Identify which cell holds the provided text, then report its [x, y] central coordinate. 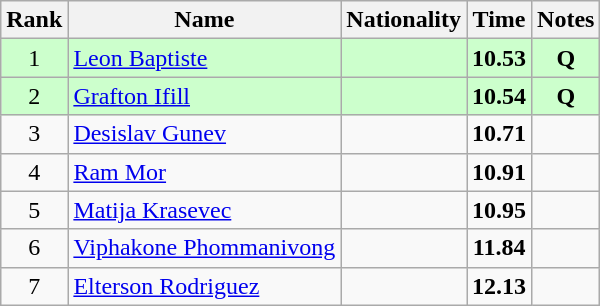
Desislav Gunev [204, 134]
5 [34, 210]
7 [34, 286]
3 [34, 134]
10.95 [500, 210]
10.54 [500, 96]
10.71 [500, 134]
Viphakone Phommanivong [204, 248]
Grafton Ifill [204, 96]
12.13 [500, 286]
2 [34, 96]
Nationality [404, 20]
Leon Baptiste [204, 58]
10.53 [500, 58]
Time [500, 20]
Notes [566, 20]
Matija Krasevec [204, 210]
6 [34, 248]
Rank [34, 20]
Name [204, 20]
1 [34, 58]
11.84 [500, 248]
Ram Mor [204, 172]
10.91 [500, 172]
Elterson Rodriguez [204, 286]
4 [34, 172]
